Scan for the cell matching the given text and deliver its (x, y) coordinate at center. 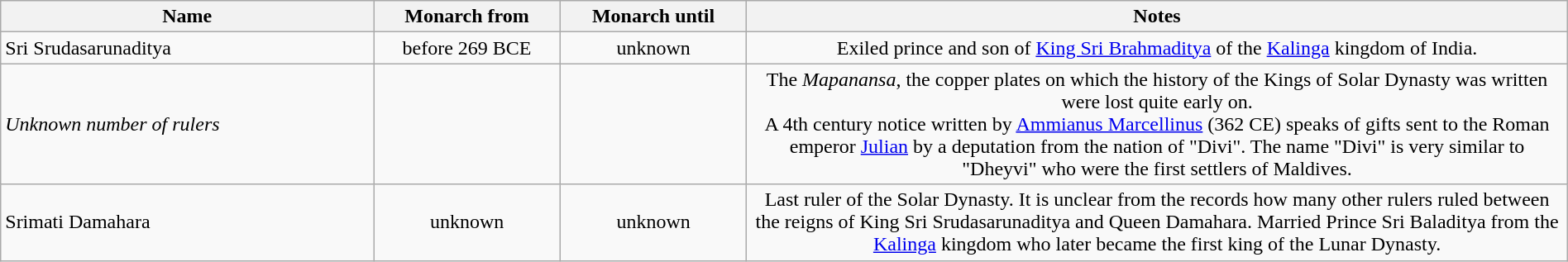
before 269 BCE (467, 48)
Sri Srudasarunaditya (187, 48)
Unknown number of rulers (187, 124)
Name (187, 17)
Exiled prince and son of King Sri Brahmaditya of the Kalinga kingdom of India. (1157, 48)
Srimati Damahara (187, 222)
Monarch until (653, 17)
Notes (1157, 17)
Monarch from (467, 17)
